Pinpoint the cell where the given text exists, returning its (x, y) midpoint coordinate. 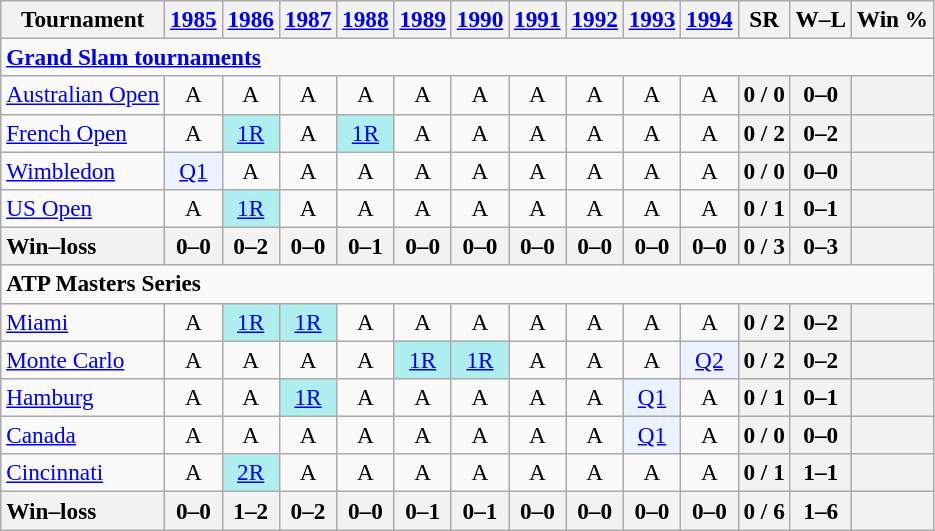
1992 (594, 19)
1–6 (820, 510)
1990 (480, 19)
0 / 6 (764, 510)
1987 (308, 19)
1991 (538, 19)
SR (764, 19)
0 / 3 (764, 246)
Cincinnati (83, 473)
Miami (83, 322)
Q2 (710, 359)
Wimbledon (83, 170)
1985 (194, 19)
Canada (83, 435)
Monte Carlo (83, 359)
Hamburg (83, 397)
0–3 (820, 246)
Grand Slam tournaments (468, 57)
1988 (366, 19)
1989 (422, 19)
US Open (83, 208)
1–1 (820, 473)
1994 (710, 19)
1–2 (250, 510)
Win % (892, 19)
French Open (83, 133)
Australian Open (83, 95)
1986 (250, 19)
Tournament (83, 19)
ATP Masters Series (468, 284)
1993 (652, 19)
W–L (820, 19)
2R (250, 473)
